From the cell containing the given text, extract its center point as (x, y) coordinate. 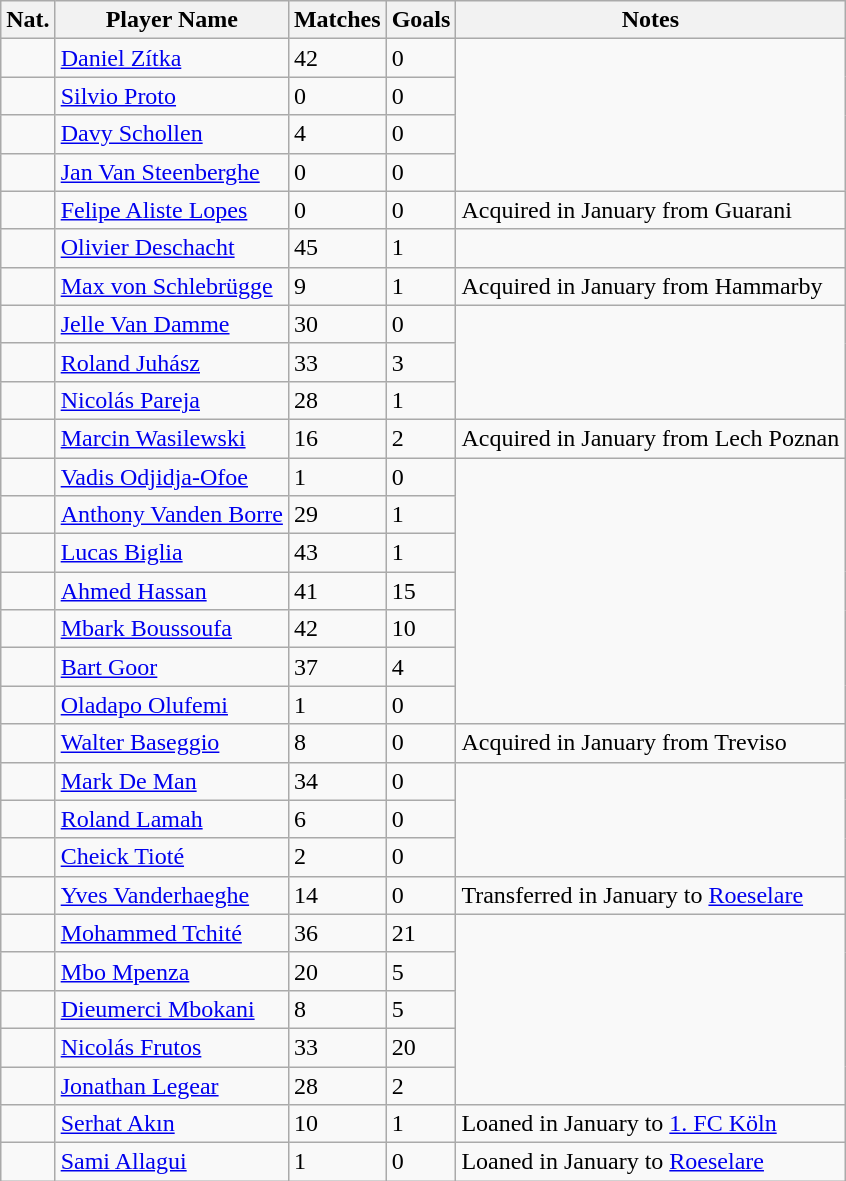
Bart Goor (172, 667)
Mohammed Tchité (172, 933)
Nicolás Pareja (172, 400)
Jan Van Steenberghe (172, 172)
Anthony Vanden Borre (172, 515)
Cheick Tioté (172, 857)
Loaned in January to 1. FC Köln (650, 1124)
Serhat Akın (172, 1124)
Loaned in January to Roeselare (650, 1162)
15 (421, 591)
Felipe Aliste Lopes (172, 210)
Acquired in January from Treviso (650, 743)
Jonathan Legear (172, 1085)
Mbo Mpenza (172, 971)
Olivier Deschacht (172, 248)
43 (337, 553)
Matches (337, 20)
16 (337, 438)
Dieumerci Mbokani (172, 1009)
Vadis Odjidja-Ofoe (172, 477)
45 (337, 248)
Max von Schlebrügge (172, 286)
Davy Schollen (172, 134)
Acquired in January from Hammarby (650, 286)
Daniel Zítka (172, 58)
30 (337, 324)
21 (421, 933)
Ahmed Hassan (172, 591)
Acquired in January from Lech Poznan (650, 438)
37 (337, 667)
41 (337, 591)
Player Name (172, 20)
Yves Vanderhaeghe (172, 895)
Sami Allagui (172, 1162)
Acquired in January from Guarani (650, 210)
Silvio Proto (172, 96)
Marcin Wasilewski (172, 438)
Mark De Man (172, 781)
Goals (421, 20)
Notes (650, 20)
29 (337, 515)
Nicolás Frutos (172, 1047)
Roland Juhász (172, 362)
Nat. (28, 20)
Jelle Van Damme (172, 324)
Walter Baseggio (172, 743)
Lucas Biglia (172, 553)
6 (337, 819)
Transferred in January to Roeselare (650, 895)
Oladapo Olufemi (172, 705)
9 (337, 286)
Mbark Boussoufa (172, 629)
36 (337, 933)
Roland Lamah (172, 819)
34 (337, 781)
3 (421, 362)
14 (337, 895)
